Scan for the cell matching the given text and deliver its (X, Y) coordinate at center. 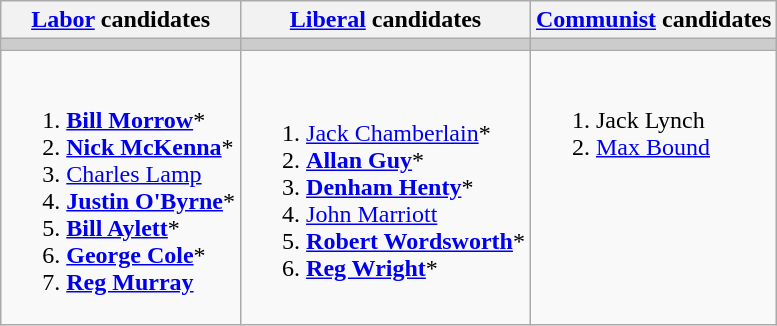
Communist candidates (653, 20)
Jack LynchMax Bound (653, 188)
Bill Morrow*Nick McKenna*Charles LampJustin O'Byrne*Bill Aylett*George Cole*Reg Murray (121, 188)
Liberal candidates (386, 20)
Jack Chamberlain*Allan Guy*Denham Henty*John MarriottRobert Wordsworth*Reg Wright* (386, 188)
Labor candidates (121, 20)
